Identify which cell holds the provided text, then report its (X, Y) central coordinate. 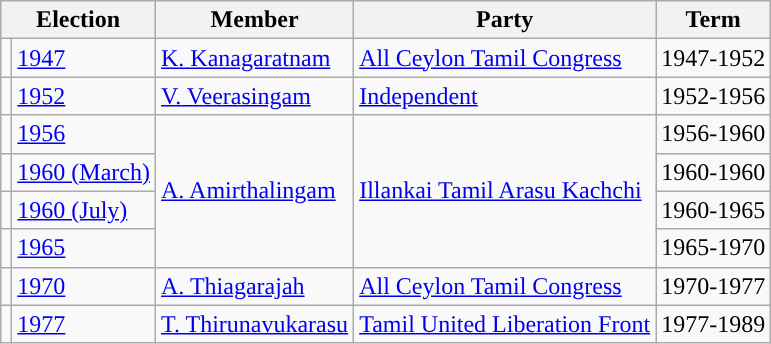
1952-1956 (714, 96)
K. Kanagaratnam (255, 58)
1965-1970 (714, 248)
1952 (84, 96)
1960 (July) (84, 210)
1977-1989 (714, 324)
1960-1960 (714, 172)
1947 (84, 58)
Election (78, 20)
A. Thiagarajah (255, 286)
1977 (84, 324)
Term (714, 20)
A. Amirthalingam (255, 191)
1970-1977 (714, 286)
Member (255, 20)
Tamil United Liberation Front (505, 324)
1956 (84, 134)
1970 (84, 286)
1965 (84, 248)
V. Veerasingam (255, 96)
1956-1960 (714, 134)
1960 (March) (84, 172)
1960-1965 (714, 210)
Party (505, 20)
T. Thirunavukarasu (255, 324)
Independent (505, 96)
1947-1952 (714, 58)
Illankai Tamil Arasu Kachchi (505, 191)
